Provide the [x, y] coordinate of the cell's center where the given text is located.  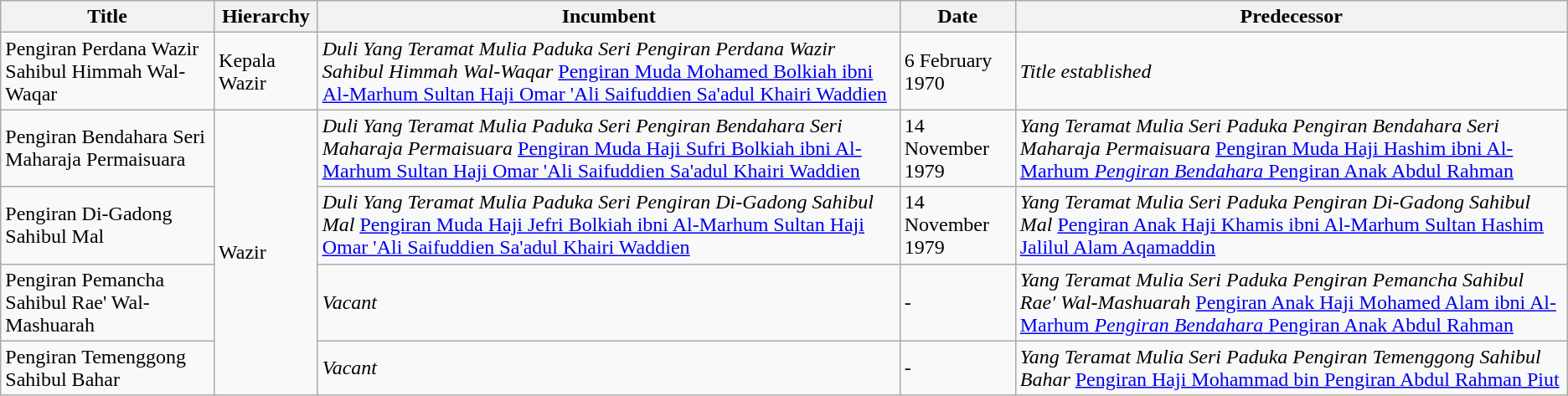
Pengiran Bendahara Seri Maharaja Permaisuara [107, 148]
Pengiran Di-Gadong Sahibul Mal [107, 225]
Pengiran Temenggong Sahibul Bahar [107, 368]
Hierarchy [266, 17]
Incumbent [608, 17]
Predecessor [1292, 17]
Pengiran Perdana Wazir Sahibul Himmah Wal-Waqar [107, 71]
Kepala Wazir [266, 71]
Wazir [266, 253]
Yang Teramat Mulia Seri Paduka Pengiran Di-Gadong Sahibul Mal Pengiran Anak Haji Khamis ibni Al-Marhum Sultan Hashim Jalilul Alam Aqamaddin [1292, 225]
Title [107, 17]
Date [957, 17]
Pengiran Pemancha Sahibul Rae' Wal-Mashuarah [107, 302]
6 February 1970 [957, 71]
Yang Teramat Mulia Seri Paduka Pengiran Temenggong Sahibul Bahar Pengiran Haji Mohammad bin Pengiran Abdul Rahman Piut [1292, 368]
Title established [1292, 71]
